Search for the cell housing the specified text and yield its [X, Y] center coordinate. 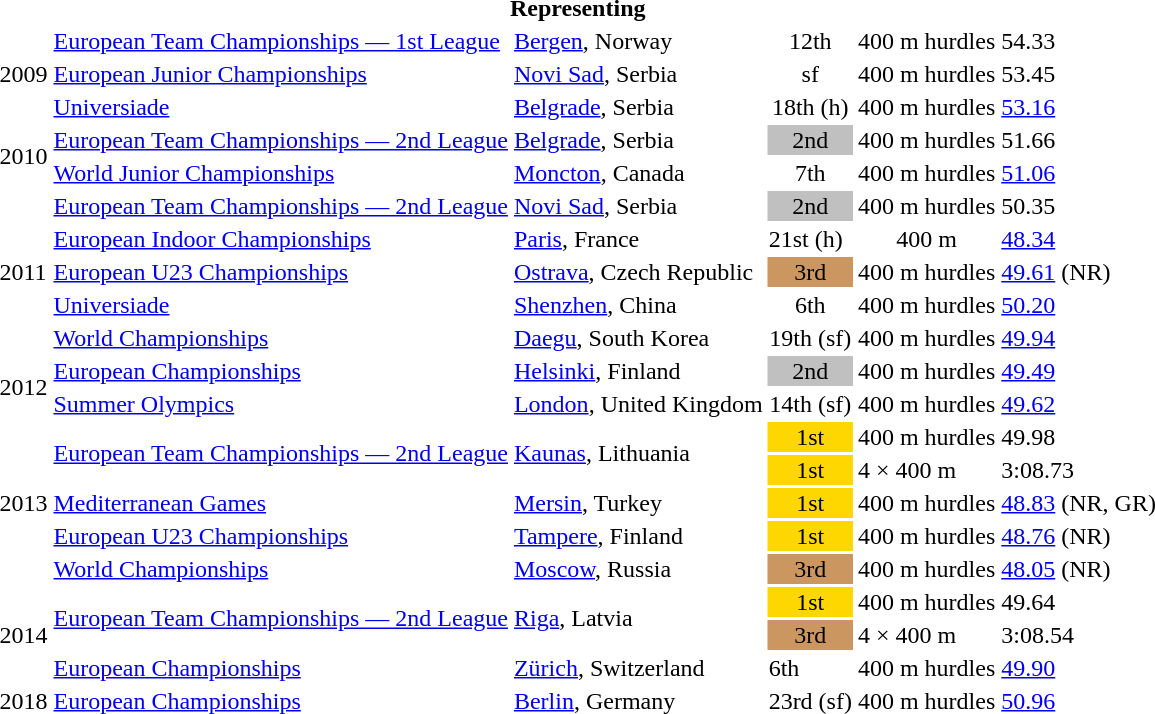
London, United Kingdom [638, 404]
Mediterranean Games [280, 503]
Moncton, Canada [638, 173]
European Team Championships — 1st League [280, 41]
Moscow, Russia [638, 569]
21st (h) [810, 239]
400 m [926, 239]
Shenzhen, China [638, 305]
7th [810, 173]
19th (sf) [810, 338]
Bergen, Norway [638, 41]
European Junior Championships [280, 74]
Kaunas, Lithuania [638, 454]
Zürich, Switzerland [638, 668]
14th (sf) [810, 404]
Summer Olympics [280, 404]
Riga, Latvia [638, 618]
Mersin, Turkey [638, 503]
European Indoor Championships [280, 239]
12th [810, 41]
18th (h) [810, 107]
Ostrava, Czech Republic [638, 272]
sf [810, 74]
Tampere, Finland [638, 536]
Daegu, South Korea [638, 338]
Helsinki, Finland [638, 371]
World Junior Championships [280, 173]
Paris, France [638, 239]
